Detect which cell encompasses the target text, then output its (x, y) center coordinate. 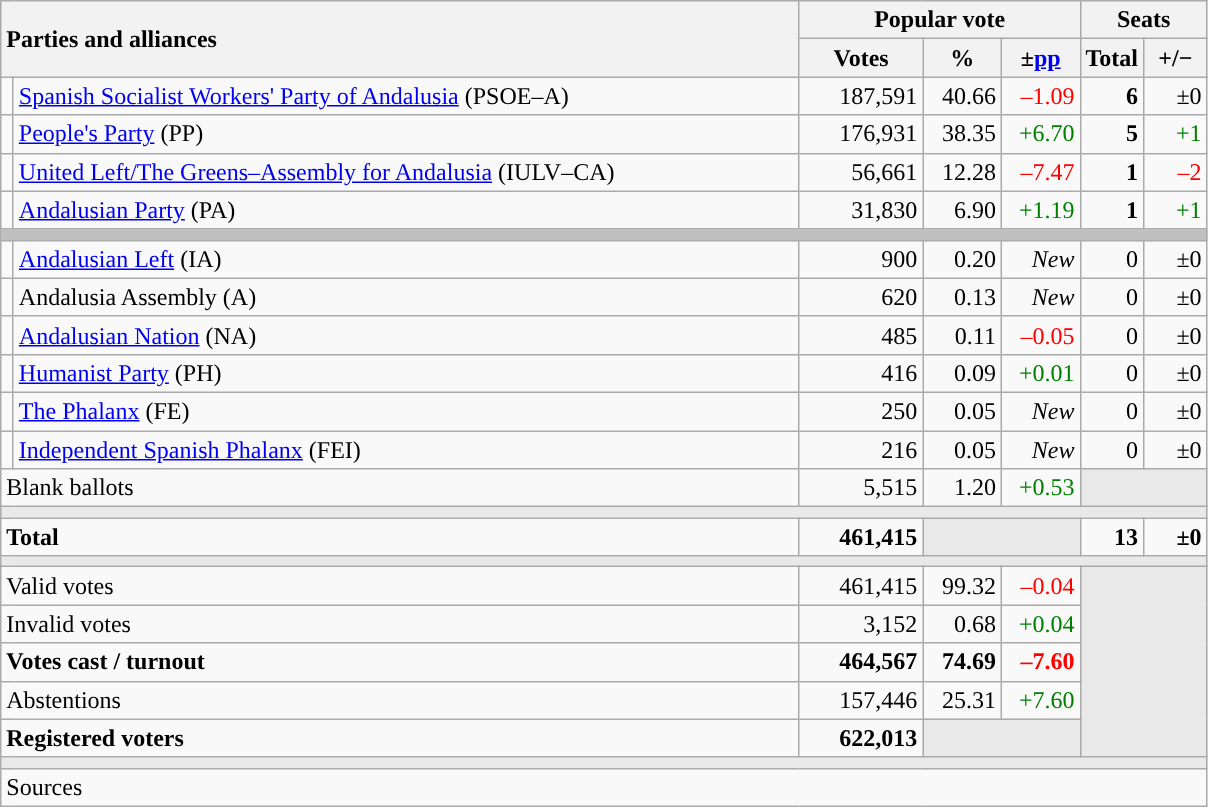
+1.19 (1040, 210)
74.69 (962, 662)
Parties and alliances (400, 39)
Sources (604, 787)
+6.70 (1040, 134)
250 (861, 411)
13 (1112, 537)
Votes cast / turnout (400, 662)
% (962, 58)
0.20 (962, 259)
Votes (861, 58)
–2 (1176, 172)
464,567 (861, 662)
5,515 (861, 488)
416 (861, 373)
–1.09 (1040, 96)
Andalusian Left (IA) (406, 259)
485 (861, 335)
United Left/The Greens–Assembly for Andalusia (IULV–CA) (406, 172)
38.35 (962, 134)
The Phalanx (FE) (406, 411)
Humanist Party (PH) (406, 373)
157,446 (861, 700)
0.09 (962, 373)
0.11 (962, 335)
1.20 (962, 488)
31,830 (861, 210)
5 (1112, 134)
People's Party (PP) (406, 134)
+7.60 (1040, 700)
Spanish Socialist Workers' Party of Andalusia (PSOE–A) (406, 96)
–0.05 (1040, 335)
0.68 (962, 624)
Andalusia Assembly (A) (406, 297)
25.31 (962, 700)
Invalid votes (400, 624)
–0.04 (1040, 586)
56,661 (861, 172)
Popular vote (940, 20)
187,591 (861, 96)
–7.60 (1040, 662)
6.90 (962, 210)
216 (861, 449)
0.13 (962, 297)
+/− (1176, 58)
99.32 (962, 586)
620 (861, 297)
176,931 (861, 134)
40.66 (962, 96)
12.28 (962, 172)
Andalusian Party (PA) (406, 210)
Blank ballots (400, 488)
Valid votes (400, 586)
+0.53 (1040, 488)
Abstentions (400, 700)
±pp (1040, 58)
622,013 (861, 738)
Seats (1144, 20)
Registered voters (400, 738)
Independent Spanish Phalanx (FEI) (406, 449)
6 (1112, 96)
3,152 (861, 624)
900 (861, 259)
Andalusian Nation (NA) (406, 335)
+0.04 (1040, 624)
–7.47 (1040, 172)
+0.01 (1040, 373)
